For the text-containing cell, return its midpoint in (X, Y) coordinate format. 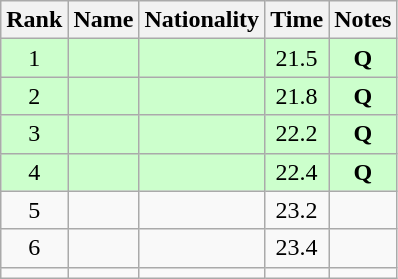
2 (34, 96)
23.4 (297, 248)
Notes (363, 20)
23.2 (297, 210)
Nationality (202, 20)
22.4 (297, 172)
Name (104, 20)
3 (34, 134)
4 (34, 172)
Time (297, 20)
21.8 (297, 96)
5 (34, 210)
21.5 (297, 58)
6 (34, 248)
22.2 (297, 134)
Rank (34, 20)
1 (34, 58)
